Identify which cell holds the provided text, then report its (x, y) central coordinate. 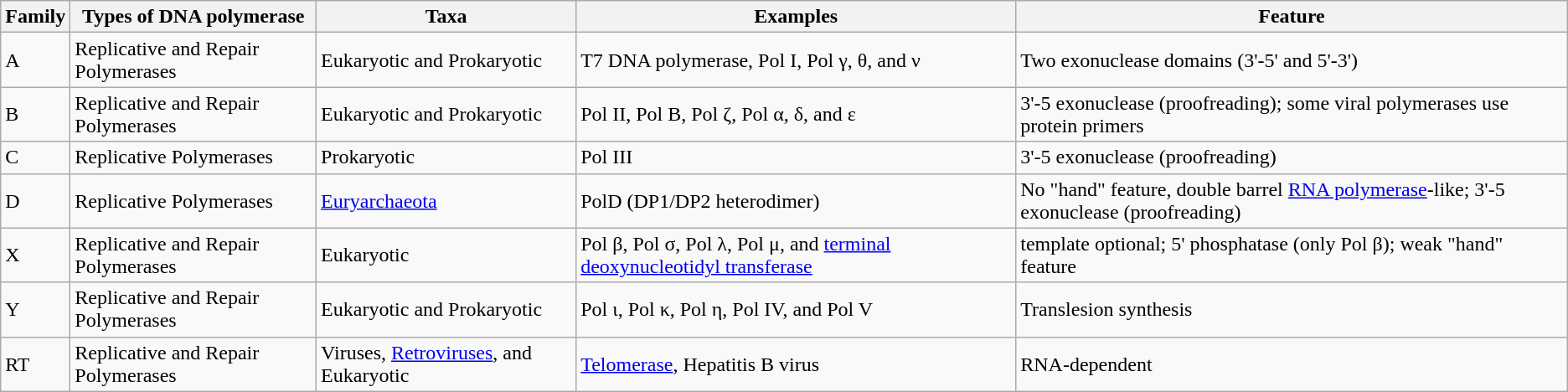
Feature (1292, 17)
Pol III (796, 157)
X (35, 255)
D (35, 201)
RT (35, 364)
Telomerase, Hepatitis B virus (796, 364)
Pol β, Pol σ, Pol λ, Pol μ, and terminal deoxynucleotidyl transferase (796, 255)
Euryarchaeota (446, 201)
Prokaryotic (446, 157)
template optional; 5' phosphatase (only Pol β); weak "hand" feature (1292, 255)
T7 DNA polymerase, Pol I, Pol γ, θ, and ν (796, 60)
Pol II, Pol B, Pol ζ, Pol α, δ, and ε (796, 114)
Viruses, Retroviruses, and Eukaryotic (446, 364)
Pol ι, Pol κ, Pol η, Pol IV, and Pol V (796, 310)
3'-5 exonuclease (proofreading) (1292, 157)
Y (35, 310)
RNA-dependent (1292, 364)
3'-5 exonuclease (proofreading); some viral polymerases use protein primers (1292, 114)
A (35, 60)
Types of DNA polymerase (193, 17)
Examples (796, 17)
Two exonuclease domains (3'-5' and 5'-3') (1292, 60)
B (35, 114)
Family (35, 17)
Eukaryotic (446, 255)
Translesion synthesis (1292, 310)
Taxa (446, 17)
C (35, 157)
PolD (DP1/DP2 heterodimer) (796, 201)
No "hand" feature, double barrel RNA polymerase-like; 3'-5 exonuclease (proofreading) (1292, 201)
